Identify which cell holds the provided text, then report its [X, Y] central coordinate. 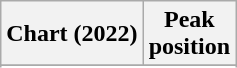
Peakposition [189, 34]
Chart (2022) [72, 34]
